Capture the cell that displays the provided text and extract its (x, y) central coordinate. 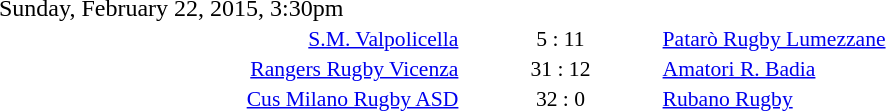
31 : 12 (560, 68)
5 : 11 (560, 38)
